Extract the (X, Y) coordinate from the center of the cell holding the provided text.  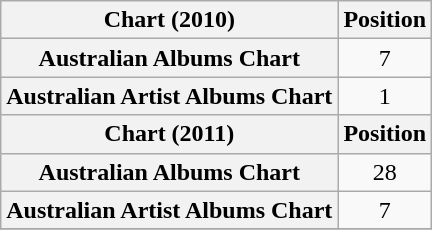
28 (385, 172)
Chart (2011) (170, 134)
1 (385, 96)
Chart (2010) (170, 20)
